Return the (X, Y) coordinate for the center point of the cell that contains the specified text.  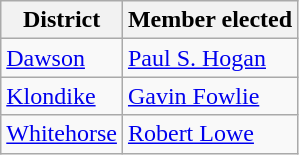
Whitehorse (62, 134)
Dawson (62, 58)
Gavin Fowlie (210, 96)
Robert Lowe (210, 134)
Klondike (62, 96)
Member elected (210, 20)
Paul S. Hogan (210, 58)
District (62, 20)
